Search for the cell housing the specified text and yield its (X, Y) center coordinate. 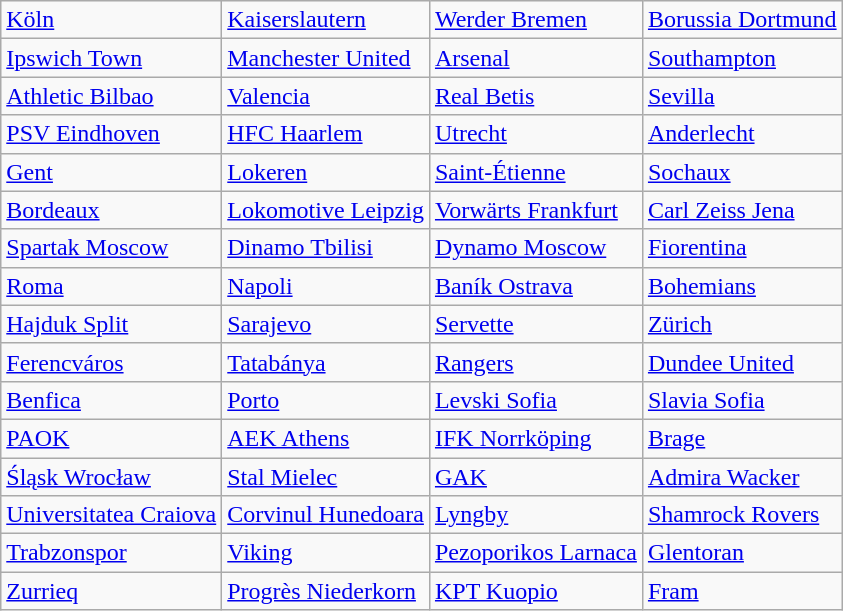
Porto (326, 400)
Valencia (326, 96)
Levski Sofia (536, 400)
Sarajevo (326, 324)
KPT Kuopio (536, 591)
Slavia Sofia (742, 400)
Carl Zeiss Jena (742, 210)
GAK (536, 477)
Saint-Étienne (536, 172)
Pezoporikos Larnaca (536, 553)
Universitatea Craiova (112, 515)
Ferencváros (112, 362)
Bohemians (742, 286)
Tatabánya (326, 362)
Zurrieq (112, 591)
IFK Norrköping (536, 438)
Dynamo Moscow (536, 248)
Servette (536, 324)
Lokeren (326, 172)
Benfica (112, 400)
Vorwärts Frankfurt (536, 210)
Śląsk Wrocław (112, 477)
Ipswich Town (112, 58)
Corvinul Hunedoara (326, 515)
PSV Eindhoven (112, 134)
Athletic Bilbao (112, 96)
Dinamo Tbilisi (326, 248)
Fiorentina (742, 248)
Brage (742, 438)
Southampton (742, 58)
Real Betis (536, 96)
Kaiserslautern (326, 20)
Lokomotive Leipzig (326, 210)
Baník Ostrava (536, 286)
Progrès Niederkorn (326, 591)
Viking (326, 553)
Napoli (326, 286)
Dundee United (742, 362)
Anderlecht (742, 134)
Stal Mielec (326, 477)
AEK Athens (326, 438)
Trabzonspor (112, 553)
Utrecht (536, 134)
Sochaux (742, 172)
Arsenal (536, 58)
Zürich (742, 324)
Gent (112, 172)
Fram (742, 591)
Bordeaux (112, 210)
Lyngby (536, 515)
Werder Bremen (536, 20)
Glentoran (742, 553)
Hajduk Split (112, 324)
Admira Wacker (742, 477)
Köln (112, 20)
Rangers (536, 362)
PAOK (112, 438)
Spartak Moscow (112, 248)
Roma (112, 286)
Sevilla (742, 96)
HFC Haarlem (326, 134)
Borussia Dortmund (742, 20)
Shamrock Rovers (742, 515)
Manchester United (326, 58)
